Capture the cell that displays the provided text and extract its [X, Y] central coordinate. 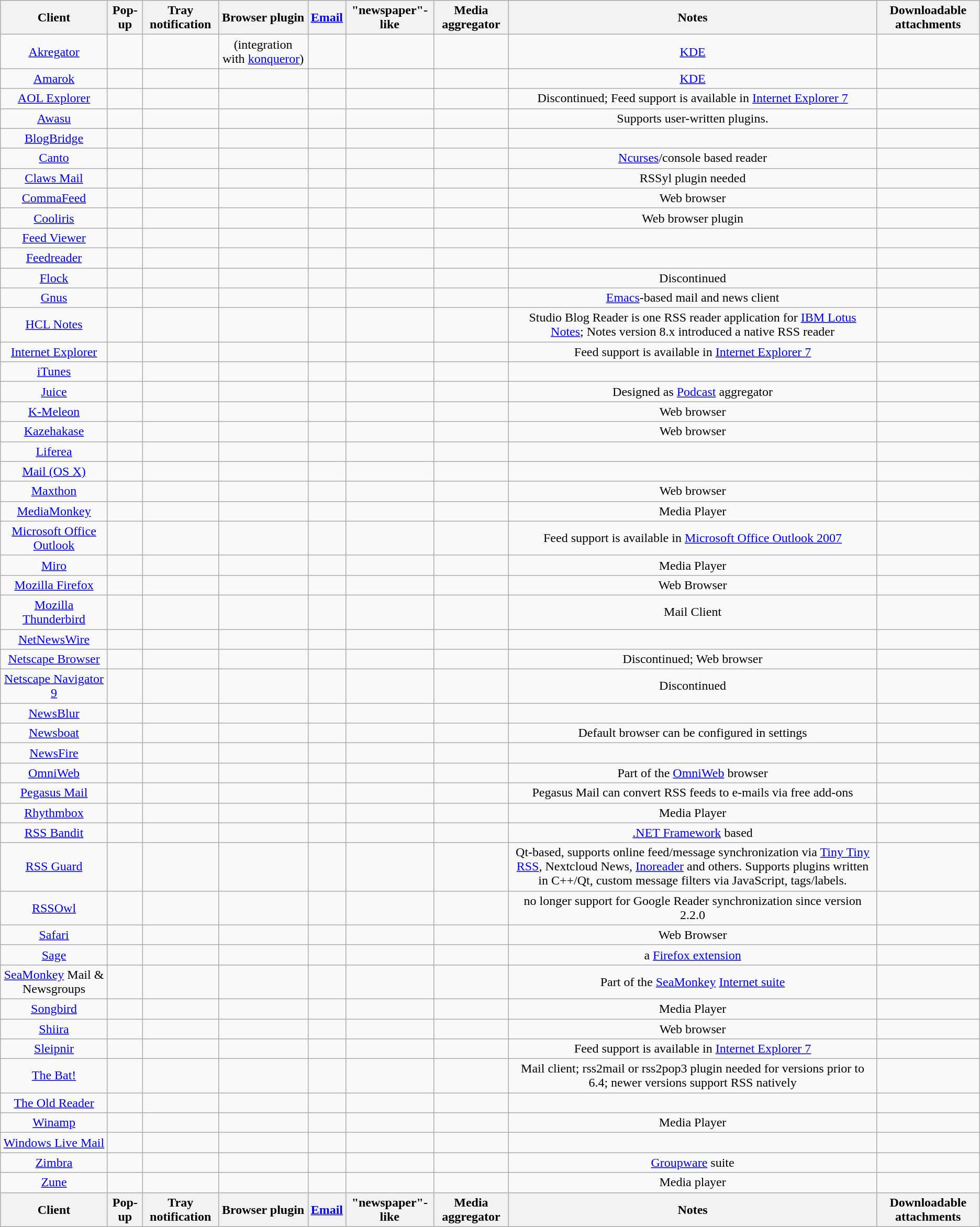
Discontinued; Feed support is available in Internet Explorer 7 [693, 98]
Mozilla Firefox [54, 585]
BlogBridge [54, 138]
.NET Framework based [693, 833]
Miro [54, 565]
Web browser plugin [693, 218]
Designed as Podcast aggregator [693, 392]
Cooliris [54, 218]
Groupware suite [693, 1163]
OmniWeb [54, 773]
Emacs-based mail and news client [693, 298]
Liferea [54, 451]
Flock [54, 278]
a Firefox extension [693, 955]
Mail Client [693, 612]
Juice [54, 392]
Awasu [54, 118]
Sage [54, 955]
Netscape Browser [54, 659]
NewsFire [54, 753]
Pegasus Mail can convert RSS feeds to e-mails via free add-ons [693, 793]
Default browser can be configured in settings [693, 733]
Pegasus Mail [54, 793]
Supports user-written plugins. [693, 118]
Winamp [54, 1123]
iTunes [54, 372]
Amarok [54, 79]
Akregator [54, 51]
Part of the OmniWeb browser [693, 773]
Feed Viewer [54, 238]
RSS Guard [54, 867]
Newsboat [54, 733]
Feed support is available in Microsoft Office Outlook 2007 [693, 538]
Microsoft Office Outlook [54, 538]
RSSOwl [54, 908]
Feedreader [54, 258]
AOL Explorer [54, 98]
NetNewsWire [54, 639]
CommaFeed [54, 198]
Claws Mail [54, 178]
NewsBlur [54, 713]
Zune [54, 1182]
RSS Bandit [54, 833]
SeaMonkey Mail & Newsgroups [54, 981]
The Bat! [54, 1076]
Sleipnir [54, 1049]
Songbird [54, 1009]
Ncurses/console based reader [693, 158]
HCL Notes [54, 325]
Internet Explorer [54, 352]
K-Meleon [54, 412]
Studio Blog Reader is one RSS reader application for IBM Lotus Notes; Notes version 8.x introduced a native RSS reader [693, 325]
Media player [693, 1182]
no longer support for Google Reader synchronization since version 2.2.0 [693, 908]
Mail (OS X) [54, 471]
RSSyl plugin needed [693, 178]
Safari [54, 935]
MediaMonkey [54, 511]
Gnus [54, 298]
Maxthon [54, 491]
Discontinued; Web browser [693, 659]
Netscape Navigator 9 [54, 686]
Windows Live Mail [54, 1143]
Mozilla Thunderbird [54, 612]
(integration with konqueror) [263, 51]
Shiira [54, 1029]
Zimbra [54, 1163]
Rhythmbox [54, 813]
The Old Reader [54, 1103]
Kazehakase [54, 432]
Mail client; rss2mail or rss2pop3 plugin needed for versions prior to 6.4; newer versions support RSS natively [693, 1076]
Canto [54, 158]
Part of the SeaMonkey Internet suite [693, 981]
